Output the [x, y] coordinate of the center of the cell containing the given text.  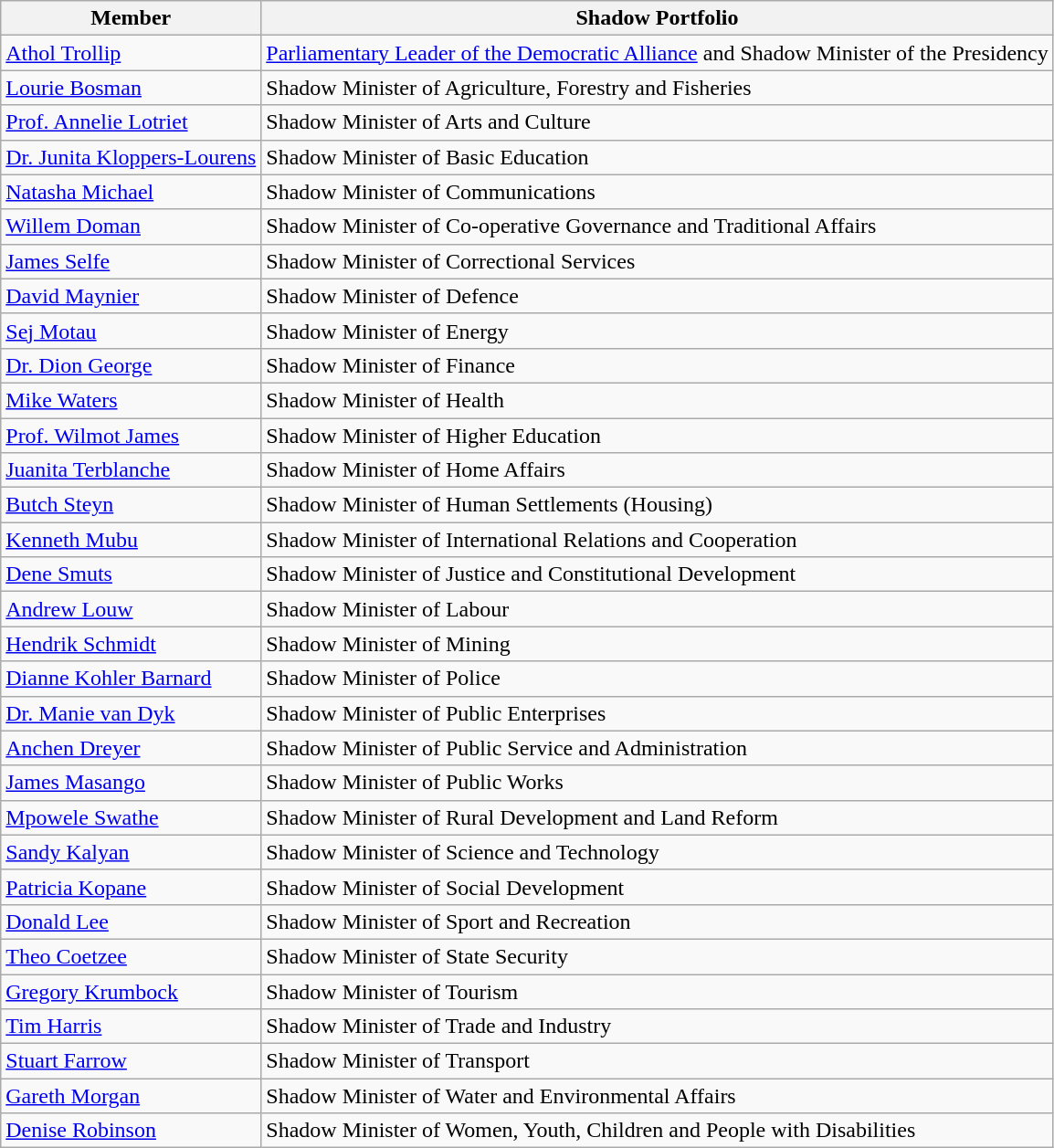
Shadow Minister of Mining [658, 644]
Shadow Minister of Public Works [658, 783]
Shadow Minister of Police [658, 679]
Shadow Minister of Justice and Constitutional Development [658, 574]
Mpowele Swathe [132, 817]
Anchen Dreyer [132, 748]
Shadow Minister of Trade and Industry [658, 1027]
Juanita Terblanche [132, 470]
Shadow Minister of Tourism [658, 991]
Shadow Minister of Energy [658, 331]
Mike Waters [132, 400]
Tim Harris [132, 1027]
Denise Robinson [132, 1131]
Kenneth Mubu [132, 540]
Shadow Minister of Basic Education [658, 157]
Shadow Minister of Home Affairs [658, 470]
Sandy Kalyan [132, 852]
Shadow Minister of Higher Education [658, 436]
Shadow Minister of Agriculture, Forestry and Fisheries [658, 88]
Dianne Kohler Barnard [132, 679]
Shadow Minister of Women, Youth, Children and People with Disabilities [658, 1131]
Butch Steyn [132, 505]
Willem Doman [132, 226]
Lourie Bosman [132, 88]
Shadow Minister of Defence [658, 296]
Shadow Minister of Human Settlements (Housing) [658, 505]
Hendrik Schmidt [132, 644]
Shadow Minister of Transport [658, 1061]
Patricia Kopane [132, 887]
Shadow Minister of Public Enterprises [658, 713]
Athol Trollip [132, 53]
Prof. Annelie Lotriet [132, 122]
Shadow Minister of Co-operative Governance and Traditional Affairs [658, 226]
James Selfe [132, 261]
Shadow Minister of Science and Technology [658, 852]
Theo Coetzee [132, 956]
Dr. Dion George [132, 365]
Shadow Minister of Finance [658, 365]
Gareth Morgan [132, 1096]
Member [132, 18]
Shadow Portfolio [658, 18]
Shadow Minister of Health [658, 400]
Shadow Minister of International Relations and Cooperation [658, 540]
Shadow Minister of Rural Development and Land Reform [658, 817]
Natasha Michael [132, 192]
Dr. Manie van Dyk [132, 713]
Donald Lee [132, 922]
Shadow Minister of Water and Environmental Affairs [658, 1096]
Shadow Minister of Labour [658, 609]
Shadow Minister of Social Development [658, 887]
Parliamentary Leader of the Democratic Alliance and Shadow Minister of the Presidency [658, 53]
Sej Motau [132, 331]
Shadow Minister of Public Service and Administration [658, 748]
Andrew Louw [132, 609]
Shadow Minister of State Security [658, 956]
James Masango [132, 783]
Shadow Minister of Correctional Services [658, 261]
Dene Smuts [132, 574]
Shadow Minister of Arts and Culture [658, 122]
Shadow Minister of Sport and Recreation [658, 922]
David Maynier [132, 296]
Dr. Junita Kloppers-Lourens [132, 157]
Prof. Wilmot James [132, 436]
Gregory Krumbock [132, 991]
Stuart Farrow [132, 1061]
Shadow Minister of Communications [658, 192]
